Return (x, y) of the center of cell containing provided text 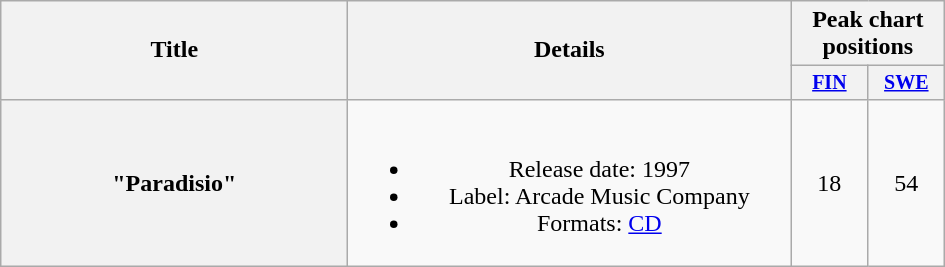
"Paradisio" (174, 182)
FIN (830, 82)
Peak chart positions (868, 34)
Title (174, 50)
54 (906, 182)
Details (570, 50)
SWE (906, 82)
Release date: 1997Label: Arcade Music CompanyFormats: CD (570, 182)
18 (830, 182)
